Determine the [x, y] coordinate at the center of the cell enclosing the given text.  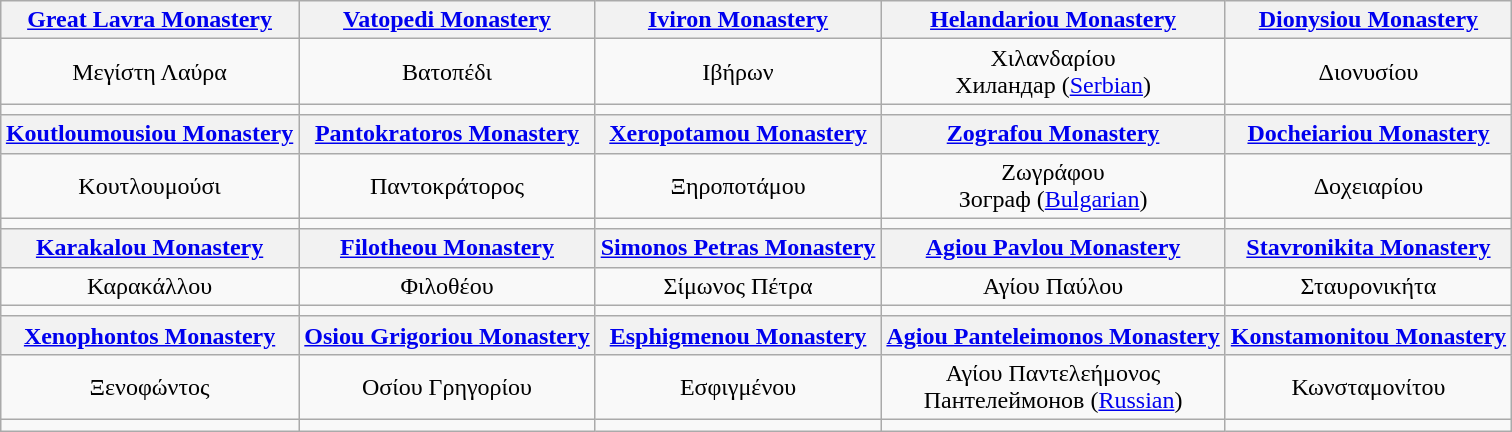
Esphigmenou Monastery [738, 335]
Simonos Petras Monastery [738, 248]
Βατοπέδι [447, 72]
Koutloumousiou Monastery [149, 134]
Helandariou Monastery [1053, 20]
Αγίου Παύλου [1053, 286]
Filotheou Monastery [447, 248]
Dionysiou Monastery [1368, 20]
Agiou Pavlou Monastery [1053, 248]
Σταυρονικήτα [1368, 286]
Agiou Panteleimonos Monastery [1053, 335]
ΧιλανδαρίουХиландар (Serbian) [1053, 72]
Δοχειαρίου [1368, 186]
Φιλοθέου [447, 286]
Konstamonitou Monastery [1368, 335]
Zografou Monastery [1053, 134]
Εσφιγμένου [738, 386]
Stavronikita Monastery [1368, 248]
Docheiariou Monastery [1368, 134]
Pantokratoros Monastery [447, 134]
Great Lavra Monastery [149, 20]
ΖωγράφουЗограф (Bulgarian) [1053, 186]
Κουτλουμούσι [149, 186]
Σίμωνος Πέτρα [738, 286]
Ξενοφώντος [149, 386]
Διονυσίου [1368, 72]
Κωνσταμονίτου [1368, 386]
Xeropotamou Monastery [738, 134]
Vatopedi Monastery [447, 20]
Αγίου ΠαντελεήμονοςПантелеймонов (Russian) [1053, 386]
Οσίου Γρηγορίου [447, 386]
Ιβήρων [738, 72]
Xenophontos Monastery [149, 335]
Karakalou Monastery [149, 248]
Osiou Grigoriou Monastery [447, 335]
Παντοκράτορος [447, 186]
Iviron Monastery [738, 20]
Μεγίστη Λαύρα [149, 72]
Ξηροποτάμου [738, 186]
Καρακάλλου [149, 286]
